Find where the given text appears and provide that cell's center as (X, Y) coordinate. 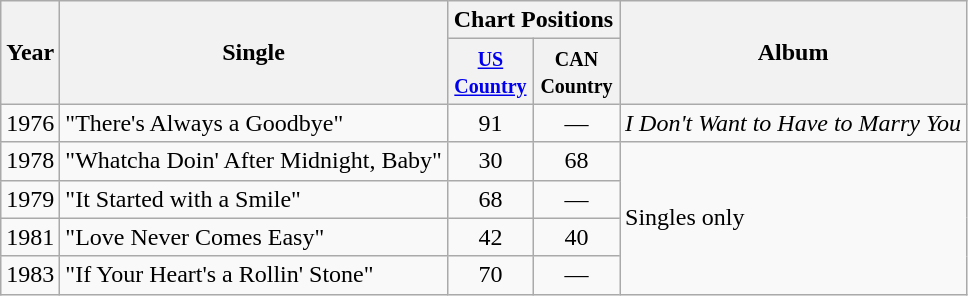
1978 (30, 161)
1983 (30, 275)
Chart Positions (533, 20)
42 (490, 237)
Album (794, 52)
Singles only (794, 218)
I Don't Want to Have to Marry You (794, 123)
30 (490, 161)
Single (254, 52)
"It Started with a Smile" (254, 199)
CAN Country (576, 72)
40 (576, 237)
"There's Always a Goodbye" (254, 123)
"Whatcha Doin' After Midnight, Baby" (254, 161)
1981 (30, 237)
US Country (490, 72)
1976 (30, 123)
70 (490, 275)
91 (490, 123)
"Love Never Comes Easy" (254, 237)
Year (30, 52)
"If Your Heart's a Rollin' Stone" (254, 275)
1979 (30, 199)
